Determine the [x, y] coordinate at the center of the cell enclosing the given text.  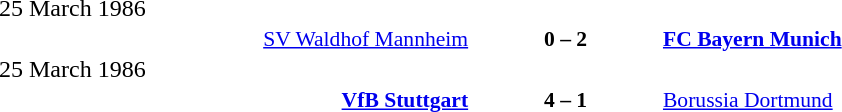
0 – 2 [566, 38]
